Provide the (X, Y) coordinate of the cell's center where the given text is located.  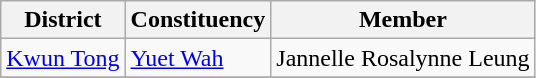
Kwun Tong (63, 58)
Constituency (198, 20)
Jannelle Rosalynne Leung (403, 58)
Yuet Wah (198, 58)
District (63, 20)
Member (403, 20)
